Search for the cell housing the specified text and yield its [X, Y] center coordinate. 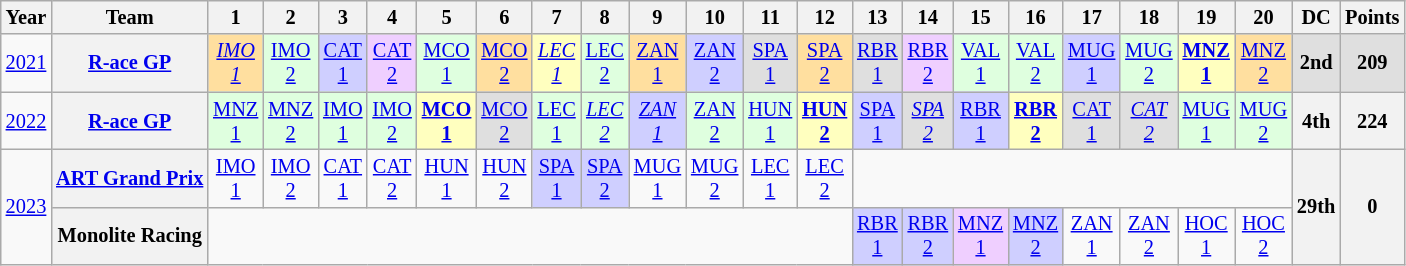
HOC1 [1206, 236]
HOC2 [1264, 236]
2022 [26, 121]
VAL2 [1036, 63]
15 [980, 17]
3 [342, 17]
16 [1036, 17]
18 [1148, 17]
DC [1316, 17]
2021 [26, 63]
11 [770, 17]
13 [877, 17]
4th [1316, 121]
20 [1264, 17]
224 [1372, 121]
ART Grand Prix [130, 178]
17 [1092, 17]
6 [504, 17]
8 [605, 17]
0 [1372, 206]
2nd [1316, 63]
VAL1 [980, 63]
Points [1372, 17]
2 [290, 17]
19 [1206, 17]
12 [824, 17]
2023 [26, 206]
209 [1372, 63]
Year [26, 17]
1 [236, 17]
29th [1316, 206]
Team [130, 17]
7 [556, 17]
14 [928, 17]
5 [447, 17]
9 [658, 17]
10 [714, 17]
4 [392, 17]
Monolite Racing [130, 236]
